Determine the [x, y] coordinate at the center of the cell enclosing the given text.  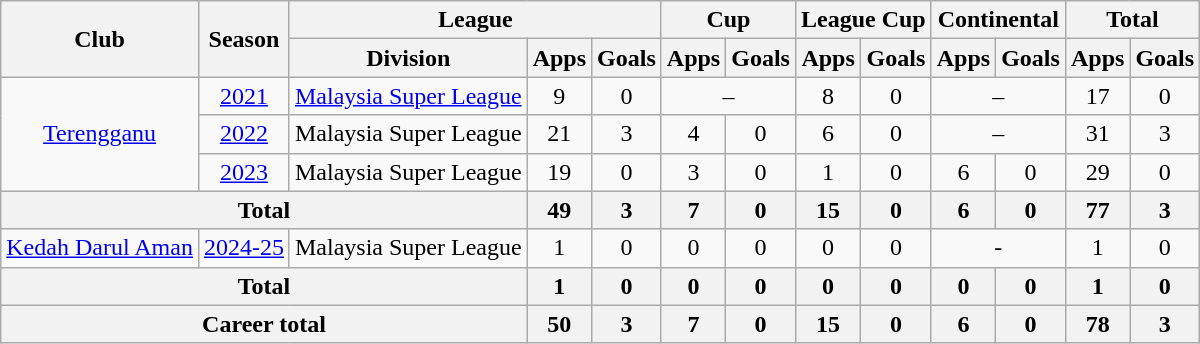
League Cup [863, 20]
Cup [728, 20]
Terengganu [100, 134]
17 [1097, 96]
4 [693, 134]
Club [100, 39]
2021 [244, 96]
Continental [998, 20]
League [475, 20]
49 [559, 210]
9 [559, 96]
2022 [244, 134]
31 [1097, 134]
Division [408, 58]
Kedah Darul Aman [100, 248]
- [998, 248]
8 [828, 96]
21 [559, 134]
78 [1097, 324]
19 [559, 172]
2023 [244, 172]
77 [1097, 210]
2024-25 [244, 248]
29 [1097, 172]
50 [559, 324]
Season [244, 39]
Career total [264, 324]
